Capture the cell that displays the provided text and extract its (X, Y) central coordinate. 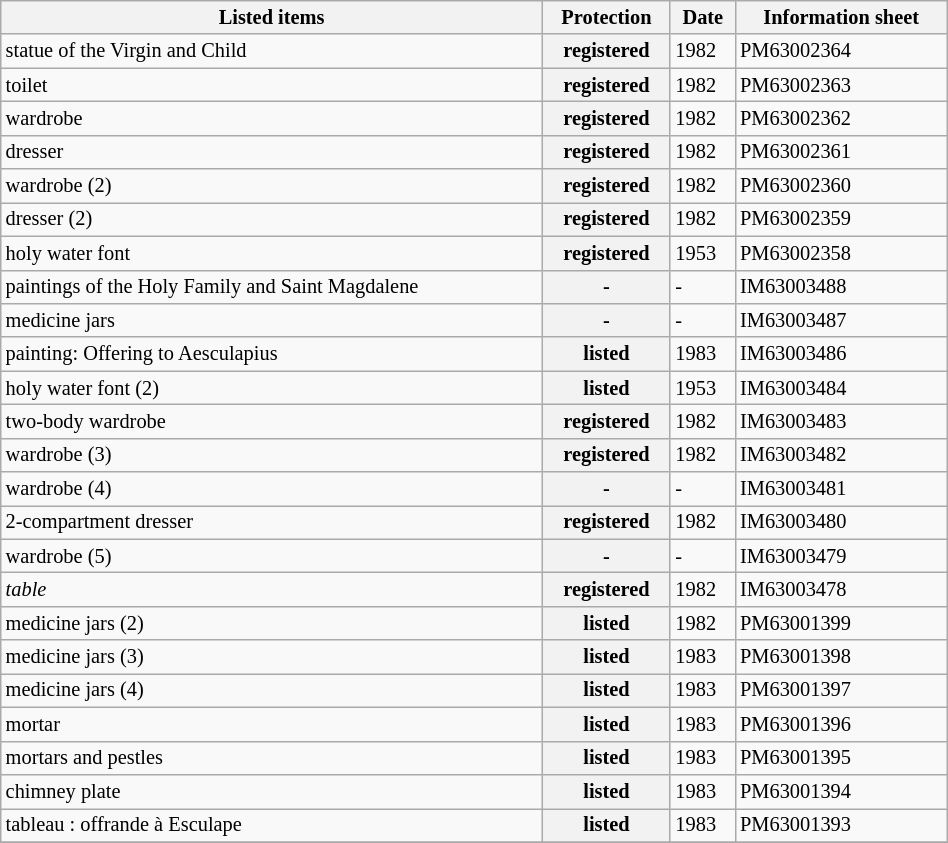
wardrobe (3) (272, 455)
PM63001398 (841, 657)
two-body wardrobe (272, 422)
Date (702, 18)
mortars and pestles (272, 758)
mortar (272, 725)
medicine jars (2) (272, 624)
medicine jars (3) (272, 657)
paintings of the Holy Family and Saint Magdalene (272, 287)
PM63002364 (841, 51)
PM63001393 (841, 825)
wardrobe (5) (272, 556)
IM63003481 (841, 489)
IM63003488 (841, 287)
IM63003483 (841, 422)
IM63003484 (841, 388)
Listed items (272, 18)
IM63003479 (841, 556)
IM63003487 (841, 321)
medicine jars (4) (272, 691)
PM63001396 (841, 725)
toilet (272, 85)
IM63003480 (841, 523)
IM63003478 (841, 590)
Information sheet (841, 18)
holy water font (272, 253)
IM63003482 (841, 455)
PM63002360 (841, 186)
dresser (2) (272, 220)
PM63001397 (841, 691)
holy water font (2) (272, 388)
Protection (606, 18)
PM63002361 (841, 152)
medicine jars (272, 321)
tableau : offrande à Esculape (272, 825)
PM63002363 (841, 85)
IM63003486 (841, 354)
wardrobe (272, 119)
2-compartment dresser (272, 523)
table (272, 590)
wardrobe (4) (272, 489)
dresser (272, 152)
PM63001399 (841, 624)
wardrobe (2) (272, 186)
chimney plate (272, 792)
PM63001394 (841, 792)
PM63002359 (841, 220)
PM63001395 (841, 758)
PM63002362 (841, 119)
painting: Offering to Aesculapius (272, 354)
statue of the Virgin and Child (272, 51)
PM63002358 (841, 253)
